Return the [x, y] coordinate for the center point of the cell that contains the specified text.  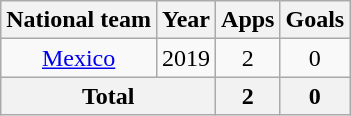
Total [108, 96]
2019 [186, 58]
Apps [248, 20]
Goals [315, 20]
Mexico [79, 58]
National team [79, 20]
Year [186, 20]
